From the cell containing the given text, extract its center point as [X, Y] coordinate. 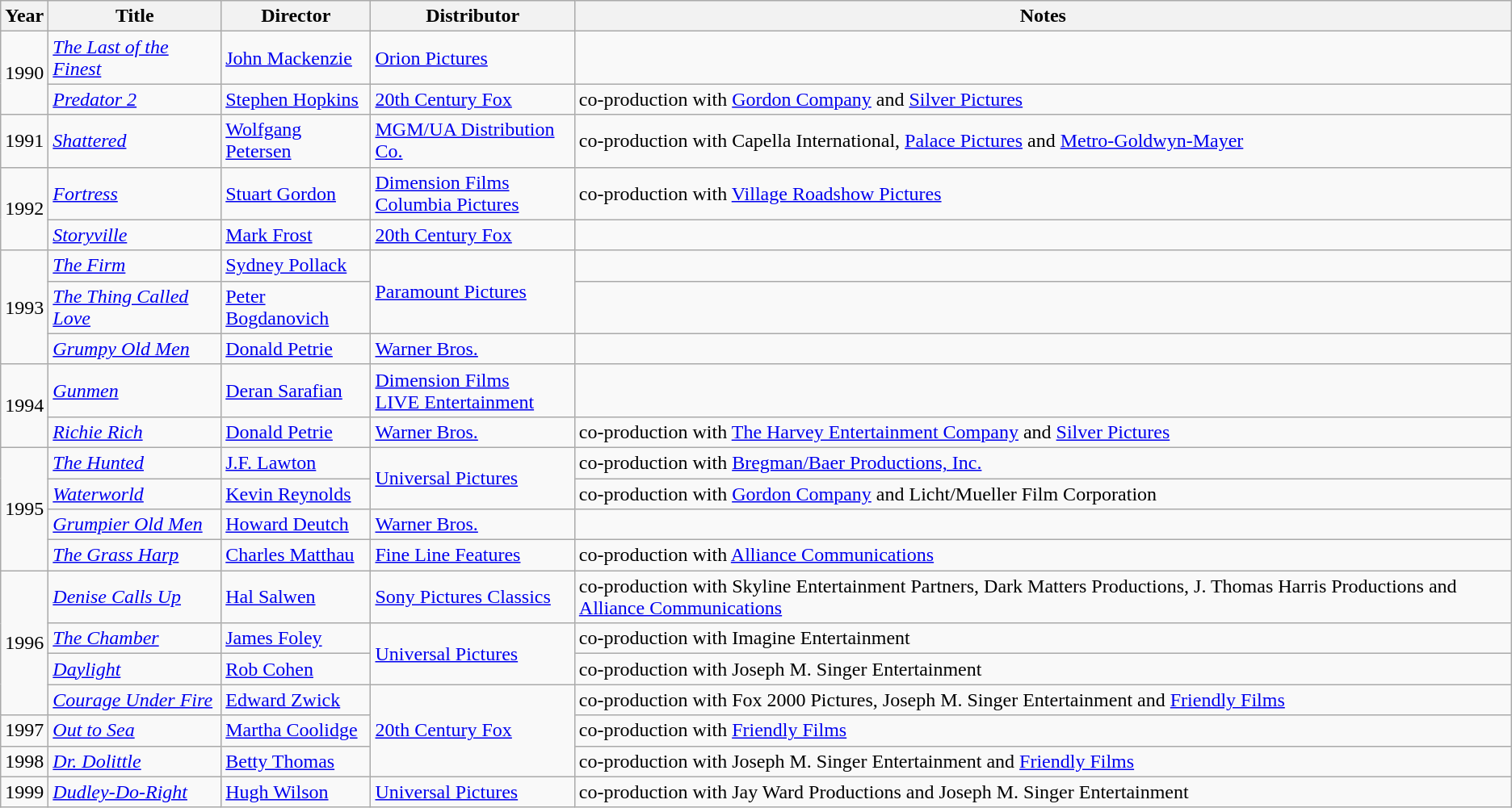
Wolfgang Petersen [296, 140]
John Mackenzie [296, 58]
co-production with Gordon Company and Licht/Mueller Film Corporation [1043, 493]
Howard Deutch [296, 525]
The Chamber [135, 638]
Fine Line Features [472, 555]
Predator 2 [135, 99]
Stephen Hopkins [296, 99]
Orion Pictures [472, 58]
1996 [24, 643]
Sony Pictures Classics [472, 597]
co-production with Skyline Entertainment Partners, Dark Matters Productions, J. Thomas Harris Productions and Alliance Communications [1043, 597]
The Thing Called Love [135, 307]
Out to Sea [135, 731]
co-production with Joseph M. Singer Entertainment [1043, 669]
1993 [24, 307]
Dr. Dolittle [135, 761]
The Firm [135, 266]
Betty Thomas [296, 761]
co-production with Village Roadshow Pictures [1043, 194]
Richie Rich [135, 432]
Hugh Wilson [296, 792]
co-production with Imagine Entertainment [1043, 638]
1992 [24, 208]
Notes [1043, 16]
Fortress [135, 194]
co-production with The Harvey Entertainment Company and Silver Pictures [1043, 432]
1994 [24, 405]
Gunmen [135, 391]
Kevin Reynolds [296, 493]
Mark Frost [296, 235]
1997 [24, 731]
The Grass Harp [135, 555]
Sydney Pollack [296, 266]
co-production with Fox 2000 Pictures, Joseph M. Singer Entertainment and Friendly Films [1043, 700]
Daylight [135, 669]
James Foley [296, 638]
Edward Zwick [296, 700]
Martha Coolidge [296, 731]
The Hunted [135, 463]
Dimension FilmsLIVE Entertainment [472, 391]
Grumpy Old Men [135, 349]
Dimension FilmsColumbia Pictures [472, 194]
Dudley-Do-Right [135, 792]
Storyville [135, 235]
Year [24, 16]
1998 [24, 761]
J.F. Lawton [296, 463]
1995 [24, 509]
Hal Salwen [296, 597]
Courage Under Fire [135, 700]
Director [296, 16]
co-production with Alliance Communications [1043, 555]
1991 [24, 140]
Rob Cohen [296, 669]
Peter Bogdanovich [296, 307]
co-production with Bregman/Baer Productions, Inc. [1043, 463]
The Last of the Finest [135, 58]
Shattered [135, 140]
Waterworld [135, 493]
co-production with Joseph M. Singer Entertainment and Friendly Films [1043, 761]
Denise Calls Up [135, 597]
MGM/UA Distribution Co. [472, 140]
co-production with Jay Ward Productions and Joseph M. Singer Entertainment [1043, 792]
Charles Matthau [296, 555]
Title [135, 16]
Deran Sarafian [296, 391]
1990 [24, 73]
Stuart Gordon [296, 194]
co-production with Gordon Company and Silver Pictures [1043, 99]
Paramount Pictures [472, 292]
Distributor [472, 16]
co-production with Capella International, Palace Pictures and Metro-Goldwyn-Mayer [1043, 140]
1999 [24, 792]
Grumpier Old Men [135, 525]
co-production with Friendly Films [1043, 731]
